Detect which cell encompasses the target text, then output its [X, Y] center coordinate. 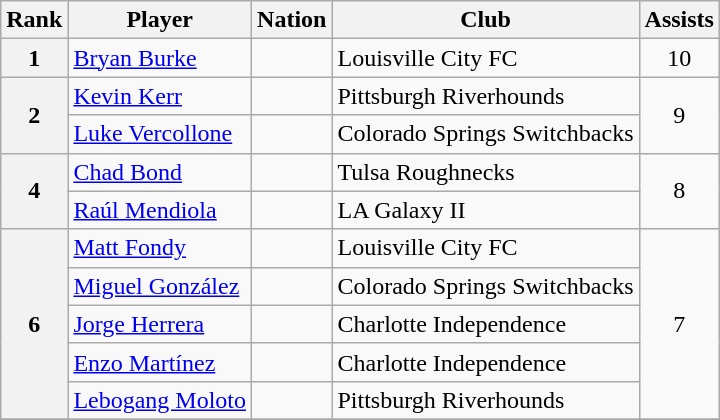
Lebogang Moloto [160, 400]
9 [679, 115]
Raúl Mendiola [160, 210]
Chad Bond [160, 172]
6 [34, 324]
Matt Fondy [160, 248]
LA Galaxy II [486, 210]
Luke Vercollone [160, 134]
Assists [679, 20]
Player [160, 20]
Kevin Kerr [160, 96]
Miguel González [160, 286]
Club [486, 20]
Rank [34, 20]
Tulsa Roughnecks [486, 172]
Enzo Martínez [160, 362]
4 [34, 191]
10 [679, 58]
7 [679, 324]
2 [34, 115]
1 [34, 58]
8 [679, 191]
Bryan Burke [160, 58]
Nation [292, 20]
Jorge Herrera [160, 324]
